Locate the cell with the specified text and output its (X, Y) center coordinate. 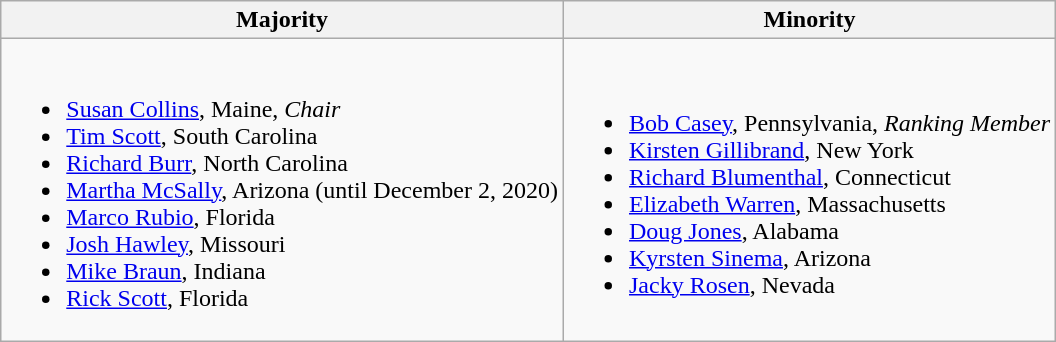
Minority (809, 20)
Majority (282, 20)
